Extract the [X, Y] coordinate from the center of the cell holding the provided text.  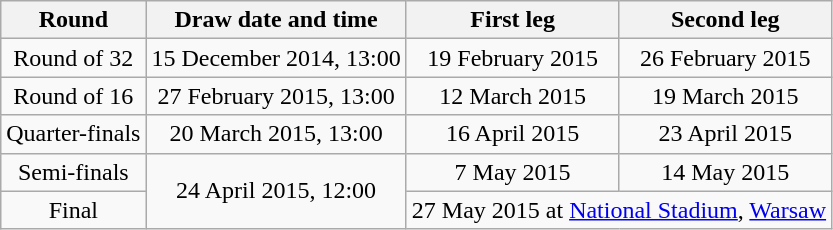
Semi-finals [74, 172]
Final [74, 210]
16 April 2015 [512, 134]
Round of 16 [74, 96]
20 March 2015, 13:00 [276, 134]
12 March 2015 [512, 96]
24 April 2015, 12:00 [276, 191]
Draw date and time [276, 20]
Second leg [726, 20]
14 May 2015 [726, 172]
Round of 32 [74, 58]
First leg [512, 20]
19 February 2015 [512, 58]
26 February 2015 [726, 58]
19 March 2015 [726, 96]
23 April 2015 [726, 134]
27 May 2015 at National Stadium, Warsaw [618, 210]
15 December 2014, 13:00 [276, 58]
Quarter-finals [74, 134]
Round [74, 20]
27 February 2015, 13:00 [276, 96]
7 May 2015 [512, 172]
